Capture the cell that displays the provided text and extract its [X, Y] central coordinate. 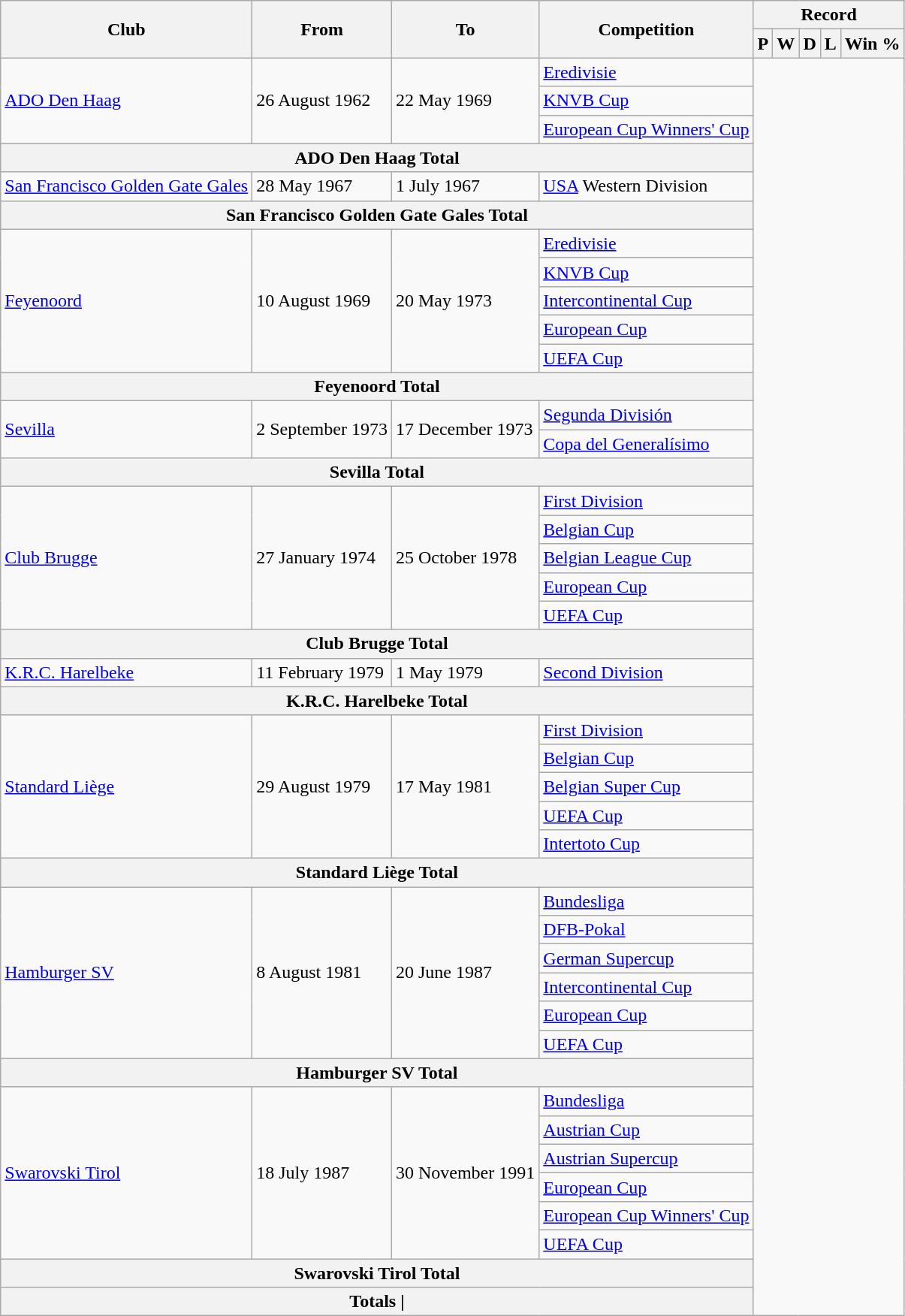
2 September 1973 [322, 430]
Copa del Generalísimo [646, 444]
Swarovski Tirol Total [377, 1273]
D [810, 44]
Standard Liège [126, 786]
8 August 1981 [322, 973]
Belgian Super Cup [646, 786]
20 June 1987 [465, 973]
Second Division [646, 672]
22 May 1969 [465, 101]
From [322, 29]
10 August 1969 [322, 300]
17 December 1973 [465, 430]
Competition [646, 29]
Record [829, 15]
Club [126, 29]
17 May 1981 [465, 786]
1 July 1967 [465, 186]
DFB-Pokal [646, 930]
Austrian Cup [646, 1130]
Feyenoord [126, 300]
L [831, 44]
Belgian League Cup [646, 558]
27 January 1974 [322, 558]
To [465, 29]
Feyenoord Total [377, 387]
28 May 1967 [322, 186]
K.R.C. Harelbeke Total [377, 701]
Totals | [377, 1302]
San Francisco Golden Gate Gales Total [377, 215]
1 May 1979 [465, 672]
W [786, 44]
Win % [873, 44]
P [763, 44]
Sevilla [126, 430]
26 August 1962 [322, 101]
Club Brugge [126, 558]
Segunda División [646, 415]
Hamburger SV [126, 973]
25 October 1978 [465, 558]
Austrian Supercup [646, 1158]
K.R.C. Harelbeke [126, 672]
San Francisco Golden Gate Gales [126, 186]
ADO Den Haag [126, 101]
30 November 1991 [465, 1173]
Hamburger SV Total [377, 1073]
Sevilla Total [377, 472]
18 July 1987 [322, 1173]
Intertoto Cup [646, 844]
Club Brugge Total [377, 644]
German Supercup [646, 958]
ADO Den Haag Total [377, 158]
11 February 1979 [322, 672]
USA Western Division [646, 186]
29 August 1979 [322, 786]
20 May 1973 [465, 300]
Standard Liège Total [377, 873]
Swarovski Tirol [126, 1173]
